Search for the cell housing the specified text and yield its (x, y) center coordinate. 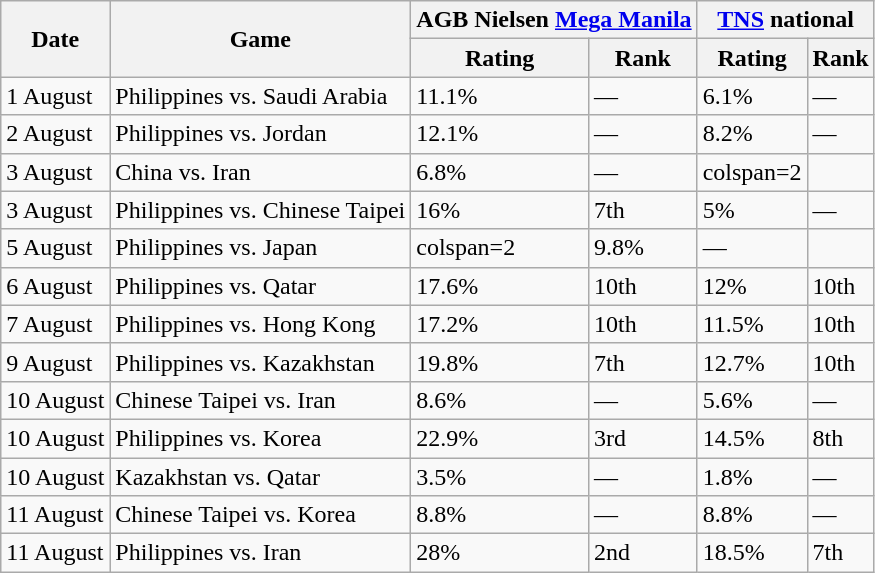
16% (500, 210)
2nd (644, 553)
8.2% (752, 134)
Philippines vs. Japan (260, 248)
12.7% (752, 362)
3.5% (500, 477)
Game (260, 39)
9.8% (644, 248)
6.8% (500, 172)
12.1% (500, 134)
Philippines vs. Qatar (260, 286)
22.9% (500, 438)
8.6% (500, 400)
Philippines vs. Chinese Taipei (260, 210)
2 August (56, 134)
Philippines vs. Kazakhstan (260, 362)
Philippines vs. Saudi Arabia (260, 96)
Philippines vs. Jordan (260, 134)
Philippines vs. Korea (260, 438)
Chinese Taipei vs. Korea (260, 515)
6.1% (752, 96)
3rd (644, 438)
China vs. Iran (260, 172)
Philippines vs. Hong Kong (260, 324)
14.5% (752, 438)
Philippines vs. Iran (260, 553)
5.6% (752, 400)
5% (752, 210)
28% (500, 553)
18.5% (752, 553)
8th (840, 438)
11.1% (500, 96)
Kazakhstan vs. Qatar (260, 477)
5 August (56, 248)
9 August (56, 362)
7 August (56, 324)
1.8% (752, 477)
6 August (56, 286)
Chinese Taipei vs. Iran (260, 400)
Date (56, 39)
TNS national (786, 20)
17.6% (500, 286)
11.5% (752, 324)
17.2% (500, 324)
1 August (56, 96)
12% (752, 286)
19.8% (500, 362)
AGB Nielsen Mega Manila (554, 20)
